Search for the cell housing the specified text and yield its [X, Y] center coordinate. 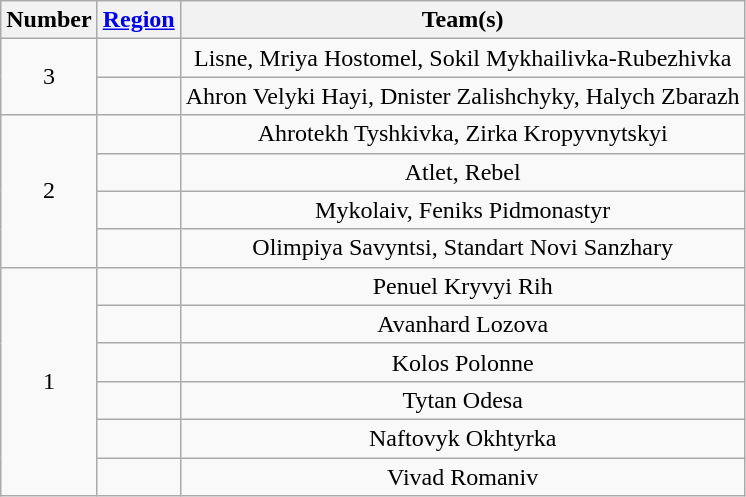
Tytan Odesa [462, 400]
1 [49, 381]
Penuel Kryvyi Rih [462, 286]
Ahron Velyki Hayi, Dnister Zalishchyky, Halych Zbarazh [462, 96]
Naftovyk Okhtyrka [462, 438]
Ahrotekh Tyshkivka, Zirka Kropyvnytskyi [462, 134]
Vivad Romaniv [462, 477]
3 [49, 77]
Mykolaiv, Feniks Pidmonastyr [462, 210]
Kolos Polonne [462, 362]
Atlet, Rebel [462, 172]
Number [49, 20]
2 [49, 191]
Avanhard Lozova [462, 324]
Olimpiya Savyntsi, Standart Novi Sanzhary [462, 248]
Lisne, Mriya Hostomel, Sokil Mykhailivka-Rubezhivka [462, 58]
Region [138, 20]
Team(s) [462, 20]
